Provide the [x, y] coordinate of the cell's center where the given text is located.  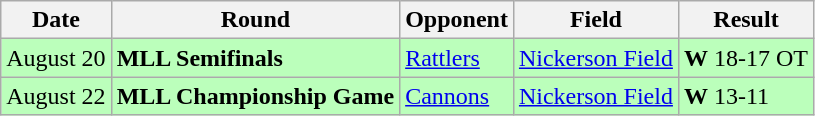
Result [746, 20]
MLL Championship Game [255, 96]
Cannons [457, 96]
August 22 [56, 96]
Date [56, 20]
August 20 [56, 58]
Field [596, 20]
W 18-17 OT [746, 58]
MLL Semifinals [255, 58]
W 13-11 [746, 96]
Opponent [457, 20]
Rattlers [457, 58]
Round [255, 20]
